Provide the (X, Y) coordinate of the cell's center where the given text is located.  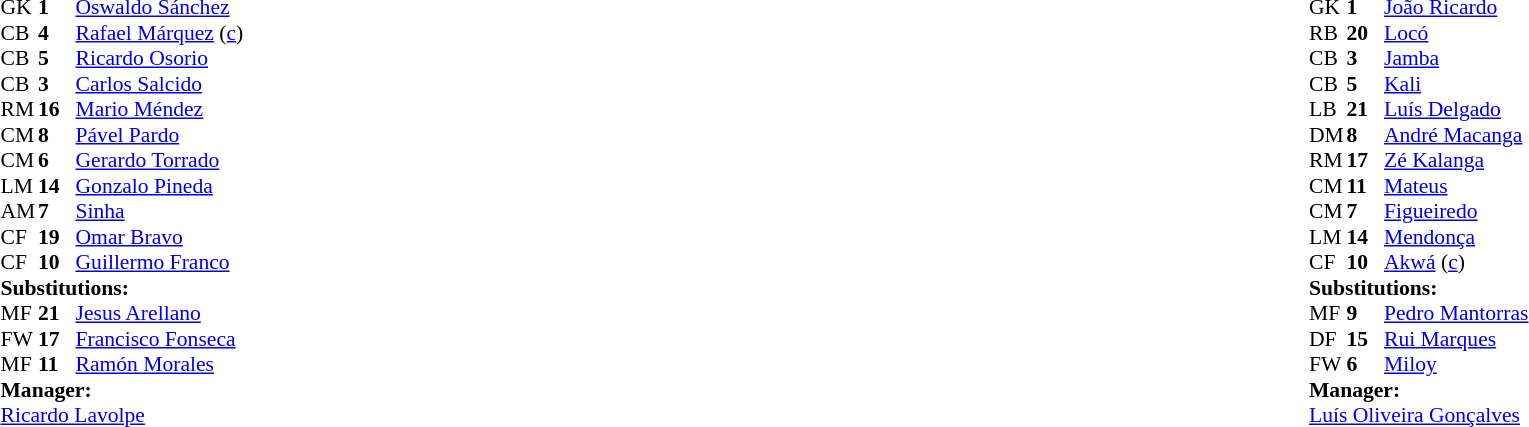
9 (1365, 313)
Sinha (160, 211)
DM (1328, 135)
Carlos Salcido (160, 84)
Miloy (1456, 365)
Luís Delgado (1456, 109)
Guillermo Franco (160, 263)
AM (19, 211)
Mateus (1456, 186)
20 (1365, 33)
Francisco Fonseca (160, 339)
15 (1365, 339)
Gonzalo Pineda (160, 186)
André Macanga (1456, 135)
Locó (1456, 33)
Ramón Morales (160, 365)
Omar Bravo (160, 237)
Jamba (1456, 59)
DF (1328, 339)
Rui Marques (1456, 339)
Kali (1456, 84)
Pável Pardo (160, 135)
LB (1328, 109)
Gerardo Torrado (160, 161)
Zé Kalanga (1456, 161)
Akwá (c) (1456, 263)
Mendonça (1456, 237)
Ricardo Osorio (160, 59)
Mario Méndez (160, 109)
16 (57, 109)
Figueiredo (1456, 211)
4 (57, 33)
Rafael Márquez (c) (160, 33)
Pedro Mantorras (1456, 313)
19 (57, 237)
RB (1328, 33)
Jesus Arellano (160, 313)
